Identify which cell holds the provided text, then report its [X, Y] central coordinate. 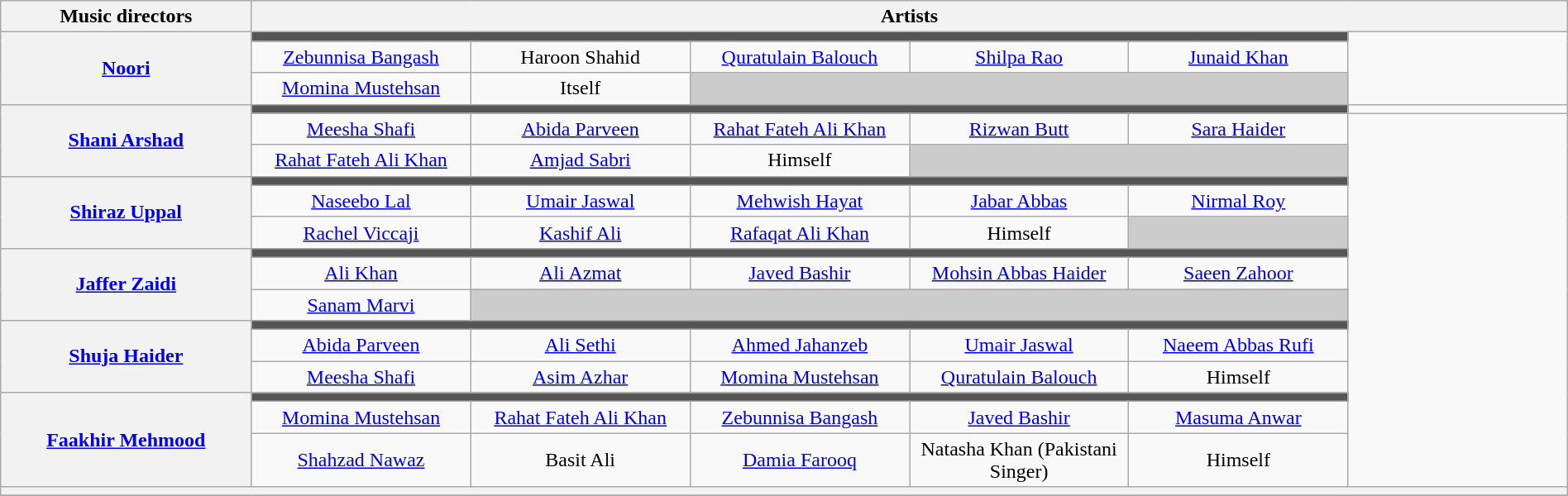
Itself [581, 88]
Sanam Marvi [361, 305]
Basit Ali [581, 460]
Shani Arshad [126, 141]
Damia Farooq [799, 460]
Nirmal Roy [1239, 201]
Shilpa Rao [1019, 57]
Artists [910, 17]
Amjad Sabri [581, 160]
Faakhir Mehmood [126, 440]
Ali Azmat [581, 273]
Saeen Zahoor [1239, 273]
Haroon Shahid [581, 57]
Mohsin Abbas Haider [1019, 273]
Ali Khan [361, 273]
Ahmed Jahanzeb [799, 346]
Jaffer Zaidi [126, 284]
Kashif Ali [581, 232]
Rizwan Butt [1019, 129]
Junaid Khan [1239, 57]
Asim Azhar [581, 377]
Naeem Abbas Rufi [1239, 346]
Naseebo Lal [361, 201]
Masuma Anwar [1239, 417]
Natasha Khan (Pakistani Singer) [1019, 460]
Mehwish Hayat [799, 201]
Shuja Haider [126, 357]
Music directors [126, 17]
Shahzad Nawaz [361, 460]
Jabar Abbas [1019, 201]
Noori [126, 68]
Shiraz Uppal [126, 212]
Sara Haider [1239, 129]
Ali Sethi [581, 346]
Rafaqat Ali Khan [799, 232]
Rachel Viccaji [361, 232]
